Determine the [x, y] coordinate at the center of the cell enclosing the given text.  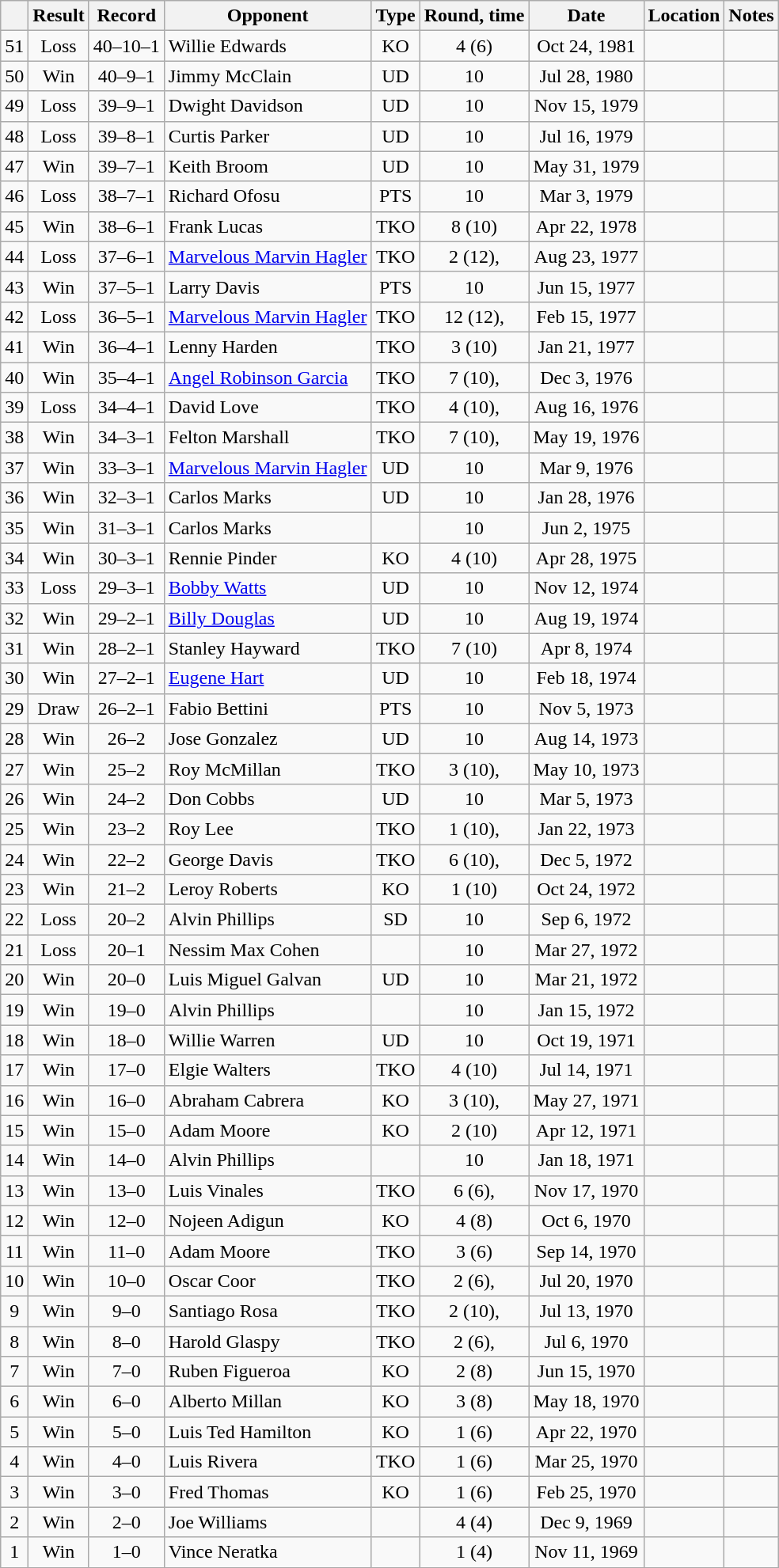
4 (10), [474, 408]
22–2 [127, 859]
Feb 25, 1970 [586, 1492]
5–0 [127, 1432]
2 (10) [474, 1130]
13–0 [127, 1190]
Draw [59, 708]
Result [59, 16]
43 [14, 287]
14–0 [127, 1160]
35–4–1 [127, 378]
25–2 [127, 769]
George Davis [268, 859]
49 [14, 106]
Vince Neratka [268, 1552]
3 (8) [474, 1402]
Mar 9, 1976 [586, 468]
35 [14, 528]
Feb 15, 1977 [586, 317]
17 [14, 1070]
26–2–1 [127, 708]
11 [14, 1251]
19 [14, 1010]
29–2–1 [127, 618]
Fabio Bettini [268, 708]
38 [14, 438]
1 (4) [474, 1552]
Dec 3, 1976 [586, 378]
33 [14, 588]
Opponent [268, 16]
Location [684, 16]
33–3–1 [127, 468]
Santiago Rosa [268, 1311]
12–0 [127, 1221]
41 [14, 347]
6 (6), [474, 1190]
Dec 5, 1972 [586, 859]
5 [14, 1432]
8 [14, 1342]
Jul 6, 1970 [586, 1342]
17–0 [127, 1070]
27–2–1 [127, 678]
2 (12), [474, 256]
2–0 [127, 1522]
30 [14, 678]
Jul 28, 1980 [586, 76]
Abraham Cabrera [268, 1100]
Bobby Watts [268, 588]
7–0 [127, 1372]
8 (10) [474, 226]
Willie Edwards [268, 46]
Nov 5, 1973 [586, 708]
Apr 22, 1978 [586, 226]
Jan 22, 1973 [586, 829]
SD [396, 920]
Luis Rivera [268, 1462]
3 [14, 1492]
44 [14, 256]
Apr 12, 1971 [586, 1130]
24 [14, 859]
36–5–1 [127, 317]
Luis Ted Hamilton [268, 1432]
Jan 21, 1977 [586, 347]
45 [14, 226]
29–3–1 [127, 588]
Aug 16, 1976 [586, 408]
Larry Davis [268, 287]
6 [14, 1402]
12 [14, 1221]
8–0 [127, 1342]
47 [14, 166]
Oct 6, 1970 [586, 1221]
48 [14, 136]
39–8–1 [127, 136]
Mar 3, 1979 [586, 196]
Rennie Pinder [268, 558]
Jun 15, 1977 [586, 287]
Nov 11, 1969 [586, 1552]
46 [14, 196]
Notes [751, 16]
Round, time [474, 16]
16–0 [127, 1100]
Dwight Davidson [268, 106]
Jimmy McClain [268, 76]
40–10–1 [127, 46]
Nov 15, 1979 [586, 106]
May 19, 1976 [586, 438]
19–0 [127, 1010]
Jul 14, 1971 [586, 1070]
37 [14, 468]
Stanley Hayward [268, 648]
Dec 9, 1969 [586, 1522]
6 (10), [474, 859]
Aug 19, 1974 [586, 618]
20–1 [127, 950]
May 27, 1971 [586, 1100]
21–2 [127, 890]
1–0 [127, 1552]
18–0 [127, 1040]
Sep 6, 1972 [586, 920]
Record [127, 16]
1 (10), [474, 829]
Jan 28, 1976 [586, 498]
7 (10) [474, 648]
36 [14, 498]
3 (6) [474, 1251]
Oscar Coor [268, 1281]
28–2–1 [127, 648]
25 [14, 829]
4 (6) [474, 46]
1 [14, 1552]
1 (10) [474, 890]
Mar 27, 1972 [586, 950]
23–2 [127, 829]
38–7–1 [127, 196]
Fred Thomas [268, 1492]
Jose Gonzalez [268, 738]
Aug 14, 1973 [586, 738]
Curtis Parker [268, 136]
Oct 24, 1981 [586, 46]
9 [14, 1311]
40–9–1 [127, 76]
9–0 [127, 1311]
38–6–1 [127, 226]
Jul 13, 1970 [586, 1311]
40 [14, 378]
22 [14, 920]
15 [14, 1130]
Aug 23, 1977 [586, 256]
Don Cobbs [268, 799]
4 (4) [474, 1522]
Type [396, 16]
Richard Ofosu [268, 196]
24–2 [127, 799]
Angel Robinson Garcia [268, 378]
Billy Douglas [268, 618]
Felton Marshall [268, 438]
37–6–1 [127, 256]
20–0 [127, 980]
Feb 18, 1974 [586, 678]
27 [14, 769]
Keith Broom [268, 166]
34–3–1 [127, 438]
36–4–1 [127, 347]
3–0 [127, 1492]
34 [14, 558]
Eugene Hart [268, 678]
39–9–1 [127, 106]
May 31, 1979 [586, 166]
Jun 2, 1975 [586, 528]
32 [14, 618]
13 [14, 1190]
Sep 14, 1970 [586, 1251]
Date [586, 16]
4 (8) [474, 1221]
Jul 20, 1970 [586, 1281]
32–3–1 [127, 498]
34–4–1 [127, 408]
May 10, 1973 [586, 769]
37–5–1 [127, 287]
39 [14, 408]
Ruben Figueroa [268, 1372]
26 [14, 799]
3 (10) [474, 347]
Elgie Walters [268, 1070]
Oct 19, 1971 [586, 1040]
Mar 25, 1970 [586, 1462]
Roy Lee [268, 829]
Mar 5, 1973 [586, 799]
20 [14, 980]
6–0 [127, 1402]
7 [14, 1372]
2 (8) [474, 1372]
20–2 [127, 920]
16 [14, 1100]
30–3–1 [127, 558]
31–3–1 [127, 528]
Apr 8, 1974 [586, 648]
31 [14, 648]
2 [14, 1522]
Nojeen Adigun [268, 1221]
Nov 17, 1970 [586, 1190]
18 [14, 1040]
23 [14, 890]
28 [14, 738]
Jul 16, 1979 [586, 136]
Roy McMillan [268, 769]
Leroy Roberts [268, 890]
4–0 [127, 1462]
2 (10), [474, 1311]
Nov 12, 1974 [586, 588]
Jan 18, 1971 [586, 1160]
11–0 [127, 1251]
Jun 15, 1970 [586, 1372]
Apr 22, 1970 [586, 1432]
Willie Warren [268, 1040]
50 [14, 76]
10–0 [127, 1281]
Frank Lucas [268, 226]
29 [14, 708]
Harold Glaspy [268, 1342]
4 [14, 1462]
Lenny Harden [268, 347]
21 [14, 950]
Nessim Max Cohen [268, 950]
12 (12), [474, 317]
26–2 [127, 738]
May 18, 1970 [586, 1402]
Oct 24, 1972 [586, 890]
Apr 28, 1975 [586, 558]
David Love [268, 408]
Mar 21, 1972 [586, 980]
14 [14, 1160]
Luis Miguel Galvan [268, 980]
15–0 [127, 1130]
51 [14, 46]
Jan 15, 1972 [586, 1010]
39–7–1 [127, 166]
Luis Vinales [268, 1190]
42 [14, 317]
Joe Williams [268, 1522]
Alberto Millan [268, 1402]
